Capture the cell that displays the provided text and extract its (x, y) central coordinate. 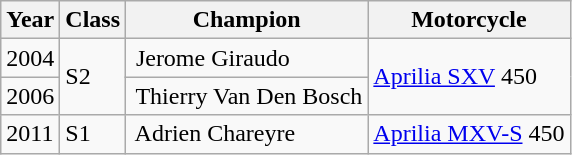
Champion (247, 20)
Aprilia SXV 450 (469, 77)
Motorcycle (469, 20)
Aprilia MXV-S 450 (469, 134)
Adrien Chareyre (247, 134)
2011 (30, 134)
Year (30, 20)
S2 (93, 77)
2006 (30, 96)
Thierry Van Den Bosch (247, 96)
2004 (30, 58)
S1 (93, 134)
Class (93, 20)
Jerome Giraudo (247, 58)
